Extract the [x, y] coordinate from the center of the cell holding the provided text.  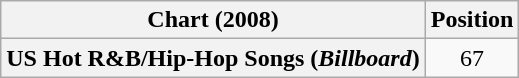
US Hot R&B/Hip-Hop Songs (Billboard) [213, 58]
67 [472, 58]
Chart (2008) [213, 20]
Position [472, 20]
